Extract the (X, Y) coordinate from the center of the cell holding the provided text.  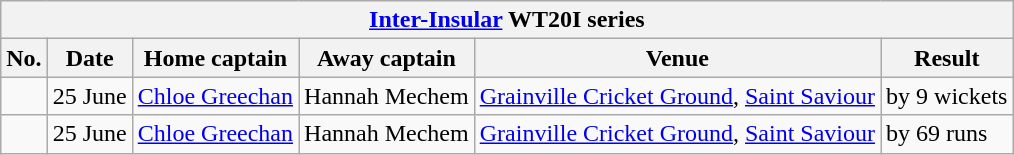
by 69 runs (947, 134)
Result (947, 58)
by 9 wickets (947, 96)
Away captain (387, 58)
Inter-Insular WT20I series (507, 20)
Home captain (215, 58)
No. (24, 58)
Venue (677, 58)
Date (90, 58)
